Determine the [X, Y] coordinate at the center of the cell enclosing the given text.  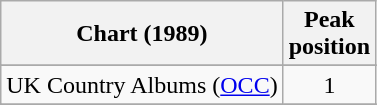
1 [329, 85]
Peakposition [329, 34]
UK Country Albums (OCC) [142, 85]
Chart (1989) [142, 34]
